Pinpoint the cell where the given text exists, returning its (X, Y) midpoint coordinate. 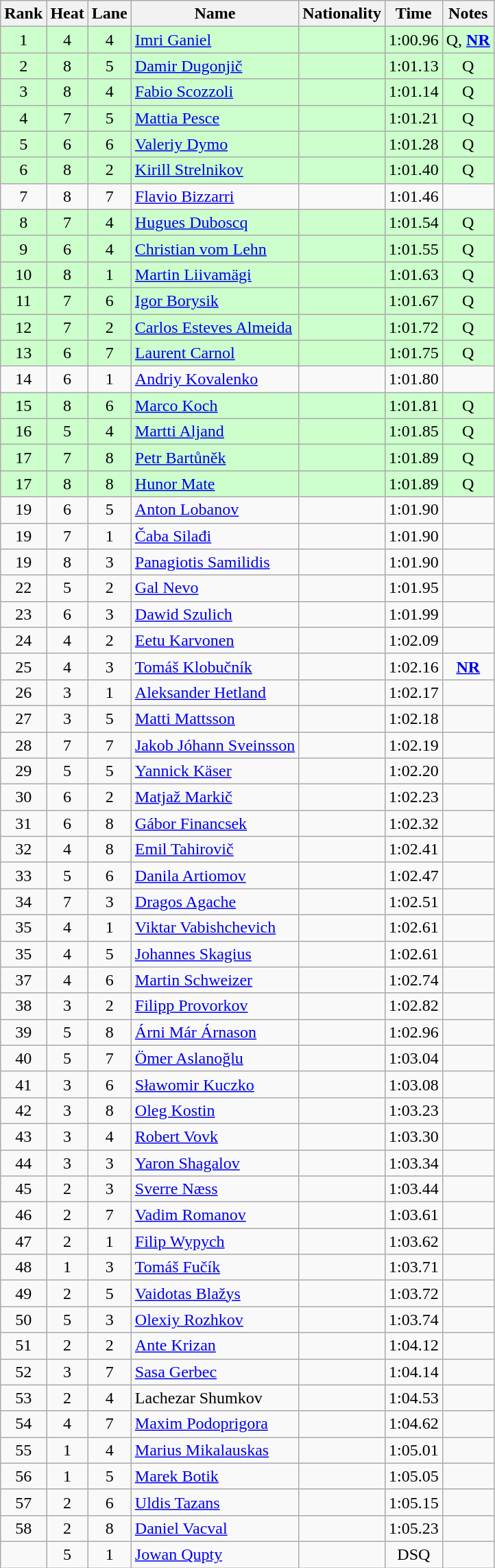
1:01.72 (413, 327)
25 (23, 666)
14 (23, 379)
1:02.82 (413, 1006)
48 (23, 1267)
Filipp Provorkov (215, 1006)
1:01.63 (413, 274)
46 (23, 1215)
1:02.09 (413, 640)
1:03.34 (413, 1163)
56 (23, 1476)
37 (23, 980)
43 (23, 1136)
52 (23, 1372)
Lachezar Shumkov (215, 1398)
1:01.55 (413, 248)
Panagiotis Samilidis (215, 562)
1:01.13 (413, 66)
DSQ (413, 1554)
Christian vom Lehn (215, 248)
Nationality (342, 14)
Laurent Carnol (215, 353)
32 (23, 850)
Rank (23, 14)
16 (23, 432)
Marius Mikalauskas (215, 1450)
42 (23, 1110)
54 (23, 1424)
Hunor Mate (215, 484)
31 (23, 823)
Maxim Podoprigora (215, 1424)
NR (468, 666)
29 (23, 771)
Andriy Kovalenko (215, 379)
1:02.96 (413, 1032)
47 (23, 1241)
Uldis Tazans (215, 1502)
1:04.14 (413, 1372)
39 (23, 1032)
22 (23, 588)
Matjaž Markič (215, 797)
1:01.28 (413, 144)
1:02.51 (413, 902)
Matti Mattsson (215, 718)
Eetu Karvonen (215, 640)
1:03.30 (413, 1136)
Olexiy Rozhkov (215, 1320)
58 (23, 1528)
Filip Wypych (215, 1241)
Jowan Qupty (215, 1554)
1:03.74 (413, 1320)
Name (215, 14)
1:03.23 (413, 1110)
1:02.74 (413, 980)
11 (23, 301)
13 (23, 353)
1:03.08 (413, 1084)
1:02.41 (413, 850)
1:05.05 (413, 1476)
24 (23, 640)
Sławomir Kuczko (215, 1084)
1:04.62 (413, 1424)
Dawid Szulich (215, 614)
Damir Dugonjič (215, 66)
Vadim Romanov (215, 1215)
51 (23, 1346)
1:00.96 (413, 40)
Ömer Aslanoğlu (215, 1058)
Martti Aljand (215, 432)
Hugues Duboscq (215, 222)
1:01.81 (413, 406)
Fabio Scozzoli (215, 92)
Oleg Kostin (215, 1110)
Mattia Pesce (215, 118)
38 (23, 1006)
15 (23, 406)
50 (23, 1320)
34 (23, 902)
33 (23, 876)
1:01.46 (413, 196)
1:04.53 (413, 1398)
1:02.20 (413, 771)
1:03.62 (413, 1241)
1:01.75 (413, 353)
49 (23, 1294)
Imri Ganiel (215, 40)
Gábor Financsek (215, 823)
Robert Vovk (215, 1136)
1:02.17 (413, 692)
Árni Már Árnason (215, 1032)
1:02.19 (413, 745)
1:01.85 (413, 432)
Lane (110, 14)
1:02.18 (413, 718)
1:05.01 (413, 1450)
1:03.61 (413, 1215)
26 (23, 692)
1:01.21 (413, 118)
40 (23, 1058)
45 (23, 1189)
Petr Bartůněk (215, 458)
1:01.95 (413, 588)
Time (413, 14)
9 (23, 248)
1:02.32 (413, 823)
1:03.71 (413, 1267)
Flavio Bizzarri (215, 196)
1:01.54 (413, 222)
57 (23, 1502)
Kirill Strelnikov (215, 170)
10 (23, 274)
Valeriy Dymo (215, 144)
Emil Tahirovič (215, 850)
Tomáš Klobučník (215, 666)
Tomáš Fučík (215, 1267)
1:03.44 (413, 1189)
Sasa Gerbec (215, 1372)
Igor Borysik (215, 301)
1:03.72 (413, 1294)
1:05.23 (413, 1528)
1:01.80 (413, 379)
Gal Nevo (215, 588)
Notes (468, 14)
1:03.04 (413, 1058)
1:01.99 (413, 614)
Sverre Næss (215, 1189)
Dragos Agache (215, 902)
Jakob Jóhann Sveinsson (215, 745)
1:05.15 (413, 1502)
Marco Koch (215, 406)
Q, NR (468, 40)
Martin Schweizer (215, 980)
12 (23, 327)
Viktar Vabishchevich (215, 928)
Yaron Shagalov (215, 1163)
Danila Artiomov (215, 876)
53 (23, 1398)
55 (23, 1450)
28 (23, 745)
1:02.23 (413, 797)
1:04.12 (413, 1346)
Aleksander Hetland (215, 692)
Čaba Silađi (215, 536)
Yannick Käser (215, 771)
Ante Krizan (215, 1346)
41 (23, 1084)
1:02.47 (413, 876)
Johannes Skagius (215, 954)
Heat (67, 14)
Anton Lobanov (215, 510)
44 (23, 1163)
Vaidotas Blažys (215, 1294)
30 (23, 797)
1:02.16 (413, 666)
27 (23, 718)
1:01.14 (413, 92)
1:01.67 (413, 301)
Marek Botik (215, 1476)
Martin Liivamägi (215, 274)
Daniel Vacval (215, 1528)
1:01.40 (413, 170)
Carlos Esteves Almeida (215, 327)
23 (23, 614)
